Pinpoint the cell where the given text exists, returning its [x, y] midpoint coordinate. 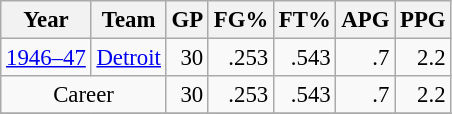
GP [187, 20]
1946–47 [46, 58]
Detroit [128, 58]
Team [128, 20]
PPG [423, 20]
Year [46, 20]
FT% [304, 20]
Career [84, 95]
APG [366, 20]
FG% [240, 20]
